From the cell containing the given text, extract its center point as [x, y] coordinate. 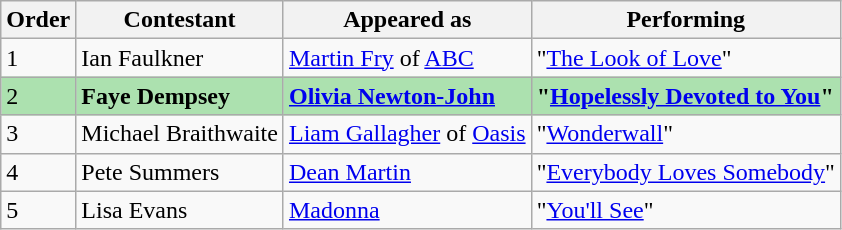
"The Look of Love" [686, 58]
Ian Faulkner [180, 58]
5 [38, 210]
Olivia Newton-John [407, 96]
"You'll See" [686, 210]
Michael Braithwaite [180, 134]
Liam Gallagher of Oasis [407, 134]
4 [38, 172]
Lisa Evans [180, 210]
Order [38, 20]
Faye Dempsey [180, 96]
"Hopelessly Devoted to You" [686, 96]
"Everybody Loves Somebody" [686, 172]
"Wonderwall" [686, 134]
Dean Martin [407, 172]
Madonna [407, 210]
Appeared as [407, 20]
3 [38, 134]
1 [38, 58]
Performing [686, 20]
2 [38, 96]
Pete Summers [180, 172]
Contestant [180, 20]
Martin Fry of ABC [407, 58]
